Locate the cell with the specified text and output its (X, Y) center coordinate. 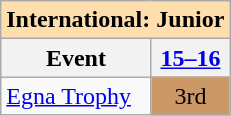
Egna Trophy (76, 96)
15–16 (190, 58)
3rd (190, 96)
Event (76, 58)
International: Junior (116, 20)
